Extract the [x, y] coordinate from the center of the cell holding the provided text.  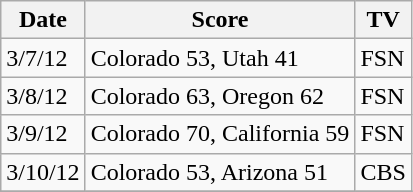
3/9/12 [43, 134]
Date [43, 20]
3/7/12 [43, 58]
Colorado 70, California 59 [220, 134]
CBS [383, 172]
Colorado 63, Oregon 62 [220, 96]
3/8/12 [43, 96]
Colorado 53, Utah 41 [220, 58]
3/10/12 [43, 172]
Score [220, 20]
Colorado 53, Arizona 51 [220, 172]
TV [383, 20]
